Detect which cell encompasses the target text, then output its (X, Y) center coordinate. 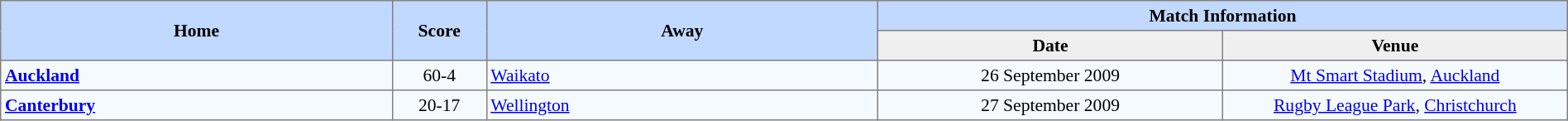
Wellington (682, 105)
26 September 2009 (1050, 75)
Score (439, 31)
Mt Smart Stadium, Auckland (1394, 75)
Rugby League Park, Christchurch (1394, 105)
Waikato (682, 75)
60-4 (439, 75)
Match Information (1223, 16)
Venue (1394, 46)
Home (197, 31)
Auckland (197, 75)
20-17 (439, 105)
Date (1050, 46)
Canterbury (197, 105)
27 September 2009 (1050, 105)
Away (682, 31)
